Search for the cell housing the specified text and yield its [x, y] center coordinate. 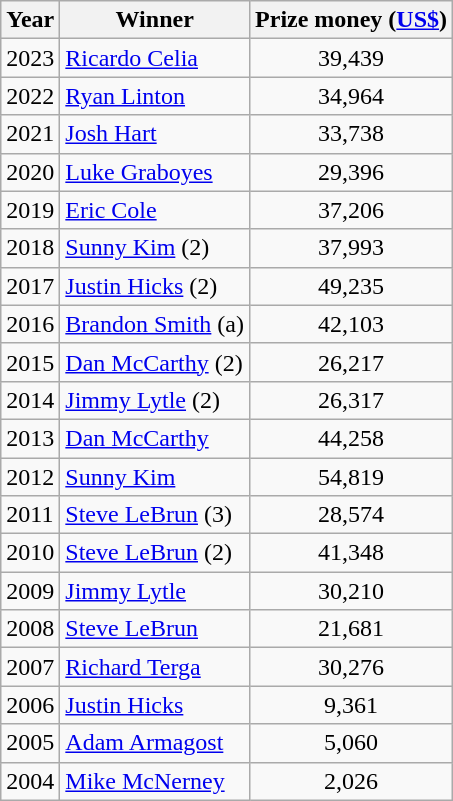
Jimmy Lytle [155, 591]
Dan McCarthy (2) [155, 362]
Justin Hicks [155, 705]
Brandon Smith (a) [155, 324]
54,819 [352, 477]
41,348 [352, 553]
2017 [30, 286]
2014 [30, 400]
2018 [30, 248]
Year [30, 20]
Josh Hart [155, 134]
2005 [30, 743]
Steve LeBrun (3) [155, 515]
Sunny Kim (2) [155, 248]
39,439 [352, 58]
2013 [30, 438]
2011 [30, 515]
2022 [30, 96]
Winner [155, 20]
2009 [30, 591]
Ryan Linton [155, 96]
2012 [30, 477]
2008 [30, 629]
37,993 [352, 248]
2016 [30, 324]
Steve LeBrun [155, 629]
2010 [30, 553]
2,026 [352, 781]
Ricardo Celia [155, 58]
2007 [30, 667]
Luke Graboyes [155, 172]
Dan McCarthy [155, 438]
2004 [30, 781]
33,738 [352, 134]
2015 [30, 362]
Mike McNerney [155, 781]
Adam Armagost [155, 743]
Steve LeBrun (2) [155, 553]
49,235 [352, 286]
5,060 [352, 743]
2006 [30, 705]
28,574 [352, 515]
29,396 [352, 172]
Sunny Kim [155, 477]
2020 [30, 172]
34,964 [352, 96]
26,317 [352, 400]
30,276 [352, 667]
Prize money (US$) [352, 20]
26,217 [352, 362]
2019 [30, 210]
2023 [30, 58]
Richard Terga [155, 667]
9,361 [352, 705]
44,258 [352, 438]
Jimmy Lytle (2) [155, 400]
2021 [30, 134]
Justin Hicks (2) [155, 286]
42,103 [352, 324]
37,206 [352, 210]
21,681 [352, 629]
30,210 [352, 591]
Eric Cole [155, 210]
